Locate the cell with the specified text and output its (X, Y) center coordinate. 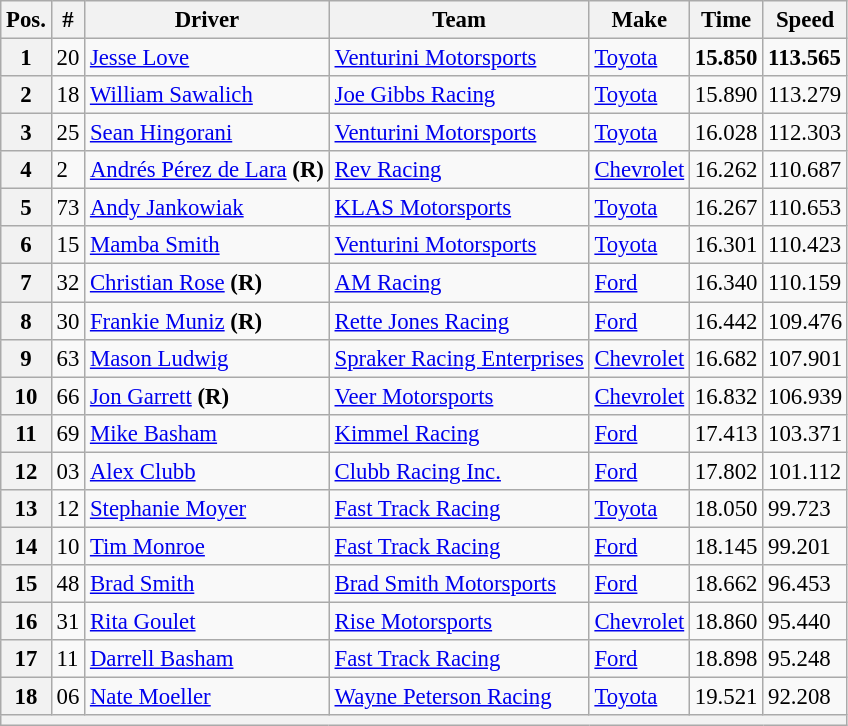
1 (26, 58)
Stephanie Moyer (208, 509)
20 (68, 58)
06 (68, 697)
Brad Smith Motorsports (459, 584)
99.723 (806, 509)
9 (26, 358)
110.159 (806, 283)
16.340 (726, 283)
# (68, 20)
107.901 (806, 358)
Speed (806, 20)
Veer Motorsports (459, 396)
73 (68, 208)
109.476 (806, 321)
Team (459, 20)
Kimmel Racing (459, 433)
Nate Moeller (208, 697)
Wayne Peterson Racing (459, 697)
Joe Gibbs Racing (459, 95)
16.028 (726, 133)
AM Racing (459, 283)
3 (26, 133)
48 (68, 584)
95.440 (806, 621)
110.423 (806, 245)
16.442 (726, 321)
Jon Garrett (R) (208, 396)
92.208 (806, 697)
30 (68, 321)
8 (26, 321)
103.371 (806, 433)
Sean Hingorani (208, 133)
03 (68, 471)
16 (26, 621)
Driver (208, 20)
16.682 (726, 358)
99.201 (806, 546)
16.267 (726, 208)
69 (68, 433)
18.898 (726, 659)
112.303 (806, 133)
Frankie Muniz (R) (208, 321)
Make (639, 20)
95.248 (806, 659)
7 (26, 283)
4 (26, 170)
18.860 (726, 621)
Clubb Racing Inc. (459, 471)
Andy Jankowiak (208, 208)
18.050 (726, 509)
18.145 (726, 546)
31 (68, 621)
Mamba Smith (208, 245)
5 (26, 208)
32 (68, 283)
KLAS Motorsports (459, 208)
17.802 (726, 471)
16.832 (726, 396)
113.279 (806, 95)
Christian Rose (R) (208, 283)
113.565 (806, 58)
Brad Smith (208, 584)
106.939 (806, 396)
66 (68, 396)
18.662 (726, 584)
Rise Motorsports (459, 621)
17 (26, 659)
16.301 (726, 245)
101.112 (806, 471)
Pos. (26, 20)
14 (26, 546)
13 (26, 509)
110.687 (806, 170)
William Sawalich (208, 95)
15.890 (726, 95)
Spraker Racing Enterprises (459, 358)
Rev Racing (459, 170)
Rita Goulet (208, 621)
96.453 (806, 584)
25 (68, 133)
Andrés Pérez de Lara (R) (208, 170)
16.262 (726, 170)
Alex Clubb (208, 471)
Jesse Love (208, 58)
Time (726, 20)
6 (26, 245)
Darrell Basham (208, 659)
19.521 (726, 697)
63 (68, 358)
Tim Monroe (208, 546)
Mason Ludwig (208, 358)
110.653 (806, 208)
Rette Jones Racing (459, 321)
17.413 (726, 433)
Mike Basham (208, 433)
15.850 (726, 58)
